Return the (X, Y) coordinate for the center point of the cell that contains the specified text.  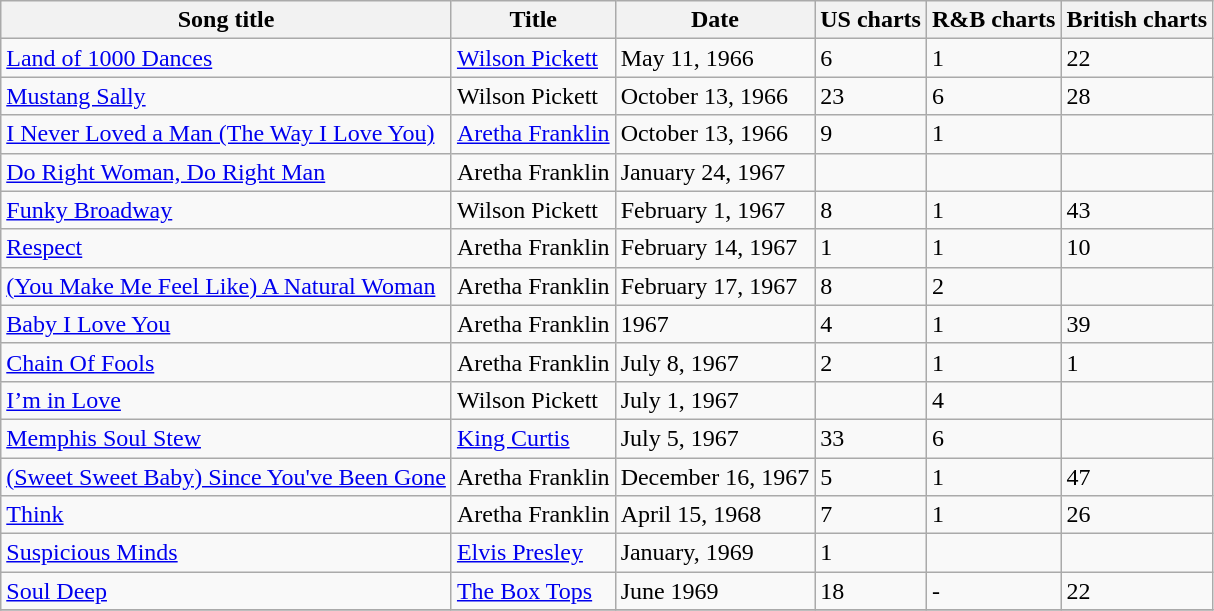
- (993, 591)
July 1, 1967 (715, 400)
British charts (1137, 20)
Elvis Presley (533, 553)
April 15, 1968 (715, 515)
February 1, 1967 (715, 210)
33 (871, 438)
1967 (715, 324)
February 14, 1967 (715, 248)
Soul Deep (226, 591)
7 (871, 515)
Suspicious Minds (226, 553)
5 (871, 477)
10 (1137, 248)
Do Right Woman, Do Right Man (226, 172)
December 16, 1967 (715, 477)
Baby I Love You (226, 324)
Title (533, 20)
January, 1969 (715, 553)
R&B charts (993, 20)
23 (871, 96)
The Box Tops (533, 591)
26 (1137, 515)
Mustang Sally (226, 96)
I Never Loved a Man (The Way I Love You) (226, 134)
47 (1137, 477)
February 17, 1967 (715, 286)
39 (1137, 324)
July 5, 1967 (715, 438)
Chain Of Fools (226, 362)
May 11, 1966 (715, 58)
I’m in Love (226, 400)
9 (871, 134)
Date (715, 20)
July 8, 1967 (715, 362)
Memphis Soul Stew (226, 438)
US charts (871, 20)
January 24, 1967 (715, 172)
King Curtis (533, 438)
(You Make Me Feel Like) A Natural Woman (226, 286)
18 (871, 591)
28 (1137, 96)
Land of 1000 Dances (226, 58)
43 (1137, 210)
June 1969 (715, 591)
Think (226, 515)
Song title (226, 20)
(Sweet Sweet Baby) Since You've Been Gone (226, 477)
Respect (226, 248)
Funky Broadway (226, 210)
